For the text-containing cell, return its midpoint in (x, y) coordinate format. 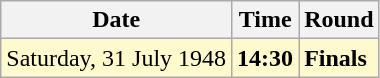
Date (116, 20)
Finals (339, 58)
Time (266, 20)
Round (339, 20)
Saturday, 31 July 1948 (116, 58)
14:30 (266, 58)
